For the text-containing cell, return its midpoint in [x, y] coordinate format. 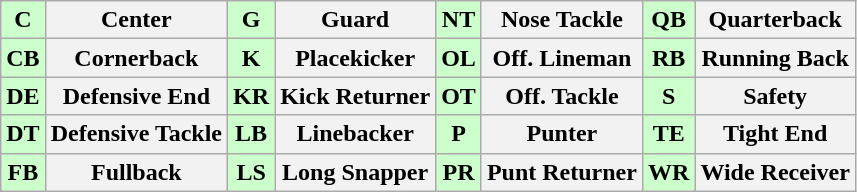
QB [668, 20]
Quarterback [776, 20]
LB [252, 134]
DT [23, 134]
Placekicker [356, 58]
Defensive Tackle [136, 134]
NT [459, 20]
S [668, 96]
FB [23, 172]
Safety [776, 96]
Off. Tackle [562, 96]
WR [668, 172]
OL [459, 58]
C [23, 20]
LS [252, 172]
Kick Returner [356, 96]
RB [668, 58]
Linebacker [356, 134]
Punter [562, 134]
K [252, 58]
Tight End [776, 134]
Nose Tackle [562, 20]
Off. Lineman [562, 58]
TE [668, 134]
CB [23, 58]
Fullback [136, 172]
Defensive End [136, 96]
PR [459, 172]
OT [459, 96]
KR [252, 96]
Cornerback [136, 58]
G [252, 20]
P [459, 134]
Wide Receiver [776, 172]
Long Snapper [356, 172]
Punt Returner [562, 172]
Center [136, 20]
Running Back [776, 58]
Guard [356, 20]
DE [23, 96]
